Return (X, Y) of the center of cell containing provided text 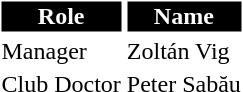
Name (184, 16)
Role (61, 16)
Manager (61, 51)
Zoltán Vig (184, 51)
